Return the (X, Y) coordinate for the center point of the cell that contains the specified text.  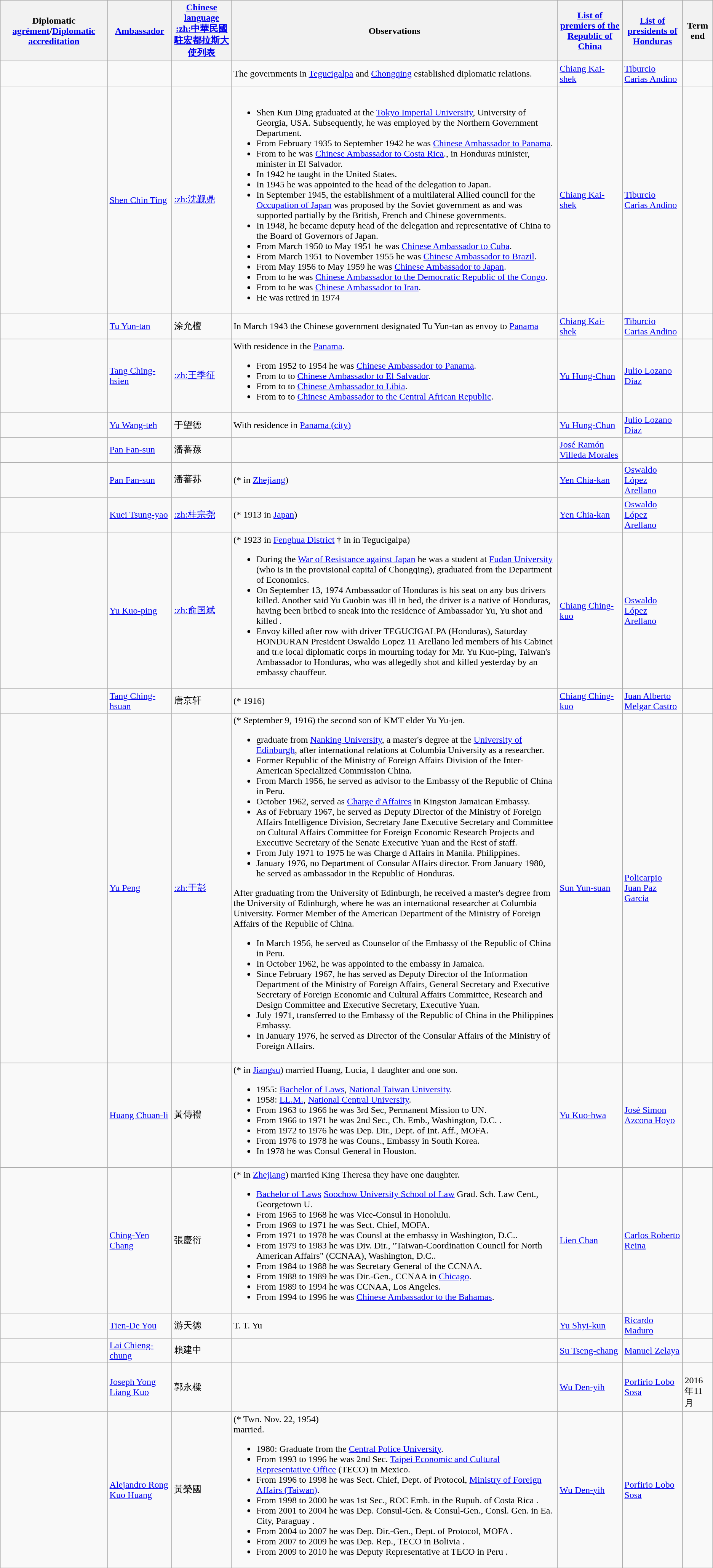
張慶衍 (201, 1240)
Joseph Yong Liang Kuo (139, 1387)
唐京轩 (201, 701)
Lai Chieng-chung (139, 1351)
Policarpio Juan Paz Garcia (652, 888)
:zh:沈觐鼎 (201, 200)
Tang Ching-hsuan (139, 701)
Yu Kuo-ping (139, 611)
Tang Ching-hsien (139, 376)
José Ramón Villeda Morales (590, 450)
List of premiers of the Republic of China (590, 31)
Tu Yun-tan (139, 326)
:zh:于彭 (201, 888)
Yu Kuo-hwa (590, 1115)
Manuel Zelaya (652, 1351)
T. T. Yu (395, 1325)
With residence in Panama (city) (395, 425)
(* in Zhejiang) (395, 480)
List of presidents of Honduras (652, 31)
黃榮國 (201, 1490)
郭永樑 (201, 1387)
Huang Chuan-li (139, 1115)
Yu Shyi-kun (590, 1325)
Shen Chin Ting (139, 200)
黃傳禮 (201, 1115)
(* 1916) (395, 701)
Ricardo Maduro (652, 1325)
:zh:王季征 (201, 376)
In March 1943 the Chinese government designated Tu Yun-tan as envoy to Panama (395, 326)
Lien Chan (590, 1240)
于望德 (201, 425)
Yu Peng (139, 888)
Observations (395, 31)
Alejandro Rong Kuo Huang (139, 1490)
涂允檀 (201, 326)
賴建中 (201, 1351)
潘蕃蓀 (201, 450)
Term end (698, 31)
José Simon Azcona Hoyo (652, 1115)
Ambassador (139, 31)
Chinese language:zh:中華民國駐宏都拉斯大使列表 (201, 31)
:zh:俞国斌 (201, 611)
Su Tseng-chang (590, 1351)
Ching-Yen Chang (139, 1240)
:zh:桂宗尧 (201, 515)
Yu Wang-teh (139, 425)
The governments in Tegucigalpa and Chongqing established diplomatic relations. (395, 73)
Sun Yun-suan (590, 888)
Juan Alberto Melgar Castro (652, 701)
Kuei Tsung-yao (139, 515)
(* 1913 in Japan) (395, 515)
游天德 (201, 1325)
Diplomatic agrément/Diplomatic accreditation (54, 31)
Carlos Roberto Reina (652, 1240)
Tien-De You (139, 1325)
2016年11月 (698, 1387)
潘蕃荪 (201, 480)
